From the cell containing the given text, extract its center point as [X, Y] coordinate. 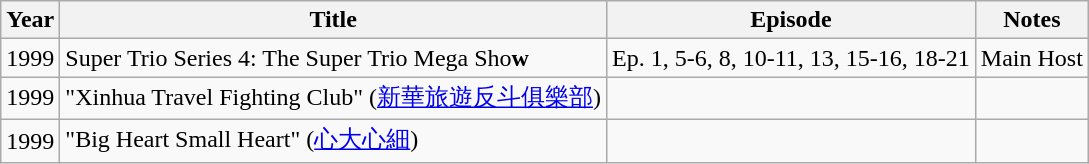
Title [334, 20]
"Xinhua Travel Fighting Club" (新華旅遊反斗俱樂部) [334, 98]
Main Host [1032, 58]
Super Trio Series 4: The Super Trio Mega Show [334, 58]
Episode [790, 20]
Ep. 1, 5-6, 8, 10-11, 13, 15-16, 18-21 [790, 58]
"Big Heart Small Heart" (心大心細) [334, 140]
Year [30, 20]
Notes [1032, 20]
